Output the (x, y) coordinate of the center of the cell containing the given text.  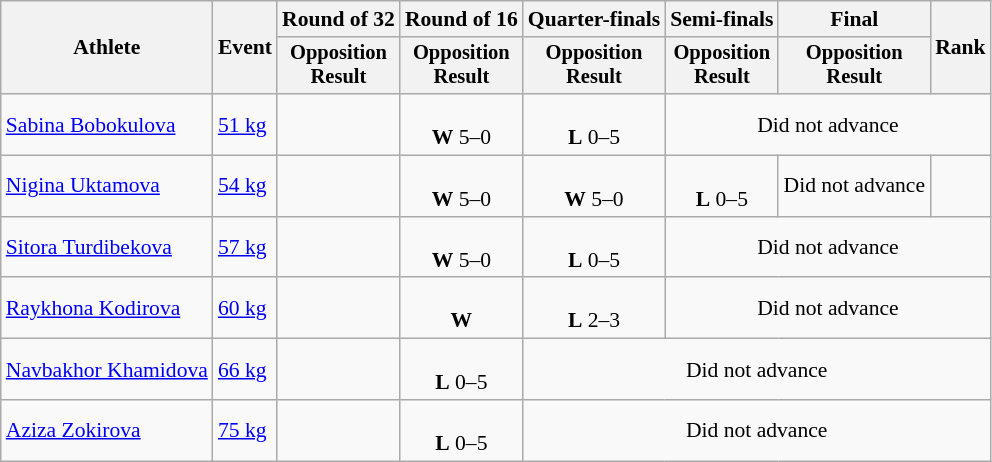
Navbakhor Khamidova (107, 370)
W (462, 308)
51 kg (245, 124)
Quarter-finals (594, 19)
Aziza Zokirova (107, 430)
60 kg (245, 308)
Round of 32 (338, 19)
Athlete (107, 48)
Raykhona Kodirova (107, 308)
Sitora Turdibekova (107, 248)
Rank (960, 48)
Round of 16 (462, 19)
Semi-finals (722, 19)
57 kg (245, 248)
Nigina Uktamova (107, 186)
66 kg (245, 370)
54 kg (245, 186)
75 kg (245, 430)
Event (245, 48)
Sabina Bobokulova (107, 124)
Final (854, 19)
L 2–3 (594, 308)
